Pinpoint the cell where the given text exists, returning its (x, y) midpoint coordinate. 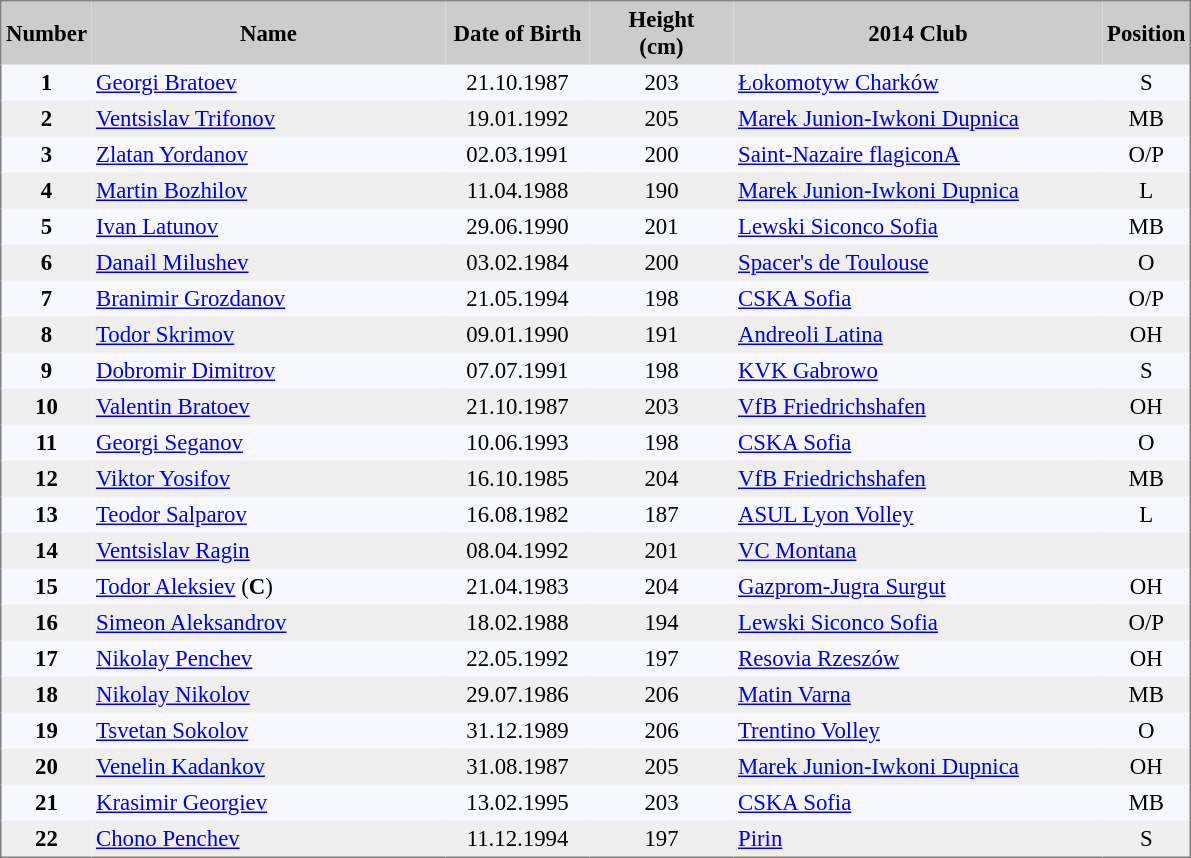
11.04.1988 (518, 190)
Viktor Yosifov (269, 478)
14 (46, 550)
11.12.1994 (518, 838)
21.05.1994 (518, 298)
21.04.1983 (518, 586)
194 (662, 622)
Position (1146, 33)
19.01.1992 (518, 118)
1 (46, 82)
KVK Gabrowo (918, 370)
Name (269, 33)
2014 Club (918, 33)
Pirin (918, 838)
Gazprom-Jugra Surgut (918, 586)
Branimir Grozdanov (269, 298)
ASUL Lyon Volley (918, 514)
19 (46, 730)
16.10.1985 (518, 478)
Krasimir Georgiev (269, 802)
9 (46, 370)
10.06.1993 (518, 442)
Łokomotyw Charków (918, 82)
3 (46, 154)
13 (46, 514)
18.02.1988 (518, 622)
Danail Milushev (269, 262)
21 (46, 802)
Ventsislav Ragin (269, 550)
Teodor Salparov (269, 514)
Georgi Seganov (269, 442)
Date of Birth (518, 33)
Nikolay Nikolov (269, 694)
07.07.1991 (518, 370)
190 (662, 190)
Martin Bozhilov (269, 190)
Matin Varna (918, 694)
03.02.1984 (518, 262)
11 (46, 442)
16.08.1982 (518, 514)
09.01.1990 (518, 334)
Chono Penchev (269, 838)
Saint-Nazaire flagiconA (918, 154)
VC Montana (918, 550)
16 (46, 622)
Resovia Rzeszów (918, 658)
Height(cm) (662, 33)
5 (46, 226)
8 (46, 334)
6 (46, 262)
15 (46, 586)
Trentino Volley (918, 730)
Andreoli Latina (918, 334)
Georgi Bratoev (269, 82)
31.12.1989 (518, 730)
20 (46, 766)
29.06.1990 (518, 226)
Spacer's de Toulouse (918, 262)
13.02.1995 (518, 802)
12 (46, 478)
Tsvetan Sokolov (269, 730)
22.05.1992 (518, 658)
Todor Skrimov (269, 334)
191 (662, 334)
18 (46, 694)
02.03.1991 (518, 154)
08.04.1992 (518, 550)
Todor Aleksiev (C) (269, 586)
Valentin Bratoev (269, 406)
10 (46, 406)
7 (46, 298)
Simeon Aleksandrov (269, 622)
17 (46, 658)
31.08.1987 (518, 766)
Venelin Kadankov (269, 766)
Number (46, 33)
Ivan Latunov (269, 226)
22 (46, 838)
Zlatan Yordanov (269, 154)
Ventsislav Trifonov (269, 118)
29.07.1986 (518, 694)
Nikolay Penchev (269, 658)
187 (662, 514)
4 (46, 190)
Dobromir Dimitrov (269, 370)
2 (46, 118)
